Extract the (X, Y) coordinate from the center of the cell holding the provided text.  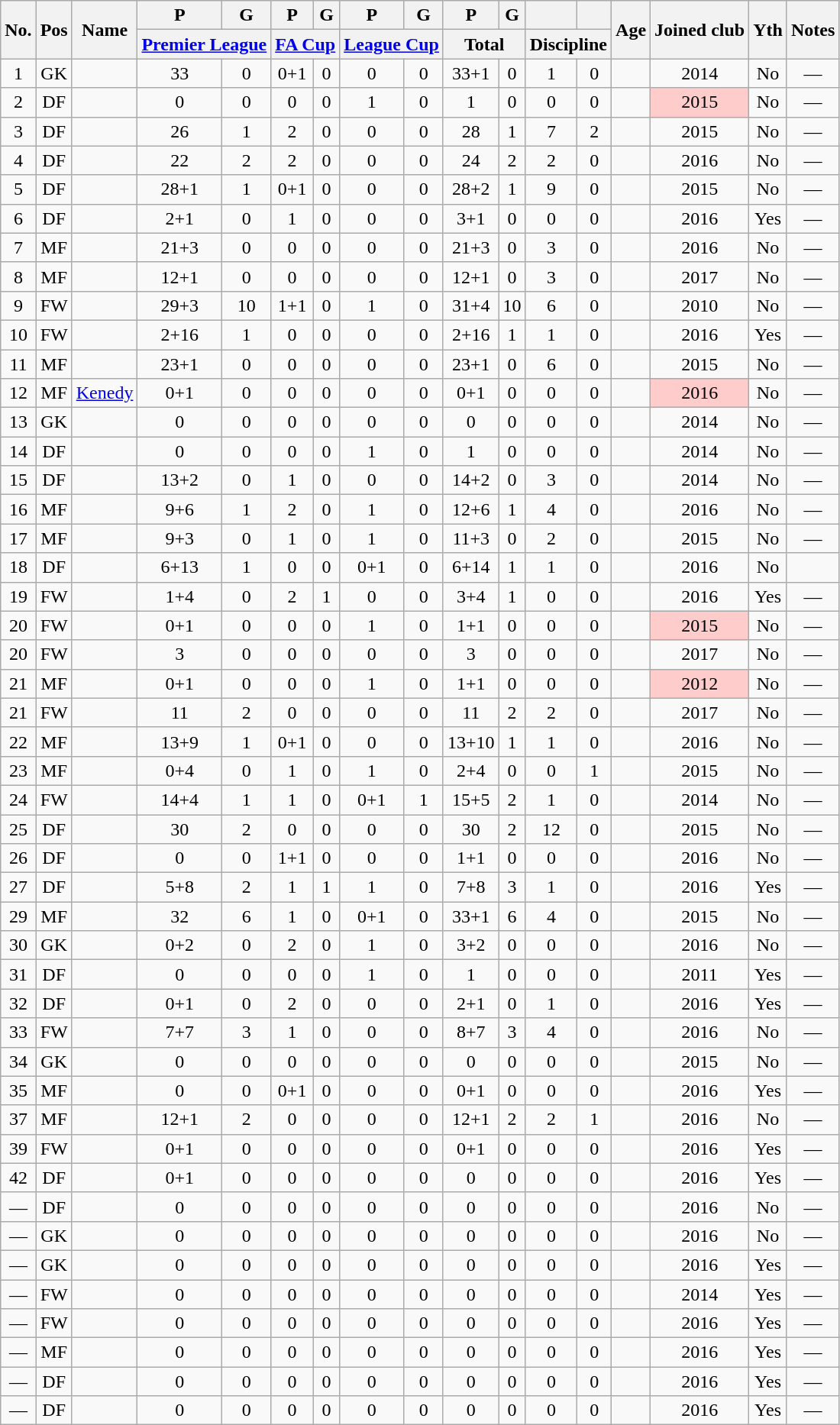
9+3 (180, 538)
16 (18, 509)
6+13 (180, 567)
League Cup (392, 44)
Yth (768, 30)
35 (18, 1091)
14+2 (470, 480)
7+7 (180, 1032)
Pos (53, 30)
18 (18, 567)
8 (18, 276)
29 (18, 916)
3+1 (470, 218)
5 (18, 189)
Premier League (205, 44)
Total (484, 44)
28+1 (180, 189)
0+4 (180, 771)
Name (105, 30)
31+4 (470, 305)
2011 (699, 974)
13+2 (180, 480)
6+14 (470, 567)
Kenedy (105, 393)
Discipline (568, 44)
9+6 (180, 509)
No. (18, 30)
0+2 (180, 945)
39 (18, 1149)
2+4 (470, 771)
11+3 (470, 538)
5+8 (180, 887)
Joined club (699, 30)
Age (631, 30)
25 (18, 829)
2010 (699, 305)
13 (18, 422)
42 (18, 1178)
13+9 (180, 742)
15+5 (470, 800)
15 (18, 480)
14 (18, 451)
31 (18, 974)
8+7 (470, 1032)
28 (470, 131)
28+2 (470, 189)
23 (18, 771)
27 (18, 887)
29+3 (180, 305)
FA Cup (305, 44)
3+4 (470, 596)
19 (18, 596)
7+8 (470, 887)
Notes (813, 30)
17 (18, 538)
34 (18, 1061)
1+4 (180, 596)
3+2 (470, 945)
13+10 (470, 742)
2012 (699, 683)
14+4 (180, 800)
12+6 (470, 509)
37 (18, 1120)
